Determine the [x, y] coordinate at the center of the cell enclosing the given text.  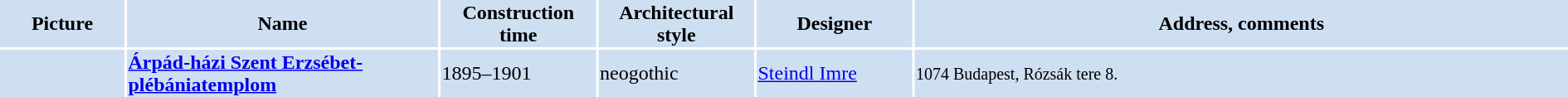
Steindl Imre [835, 73]
Architectural style [677, 23]
neogothic [677, 73]
Picture [62, 23]
1074 Budapest, Rózsák tere 8. [1241, 73]
1895–1901 [519, 73]
Address, comments [1241, 23]
Name [282, 23]
Construction time [519, 23]
Designer [835, 23]
Árpád-házi Szent Erzsébet-plébániatemplom [282, 73]
